Scan for the cell matching the given text and deliver its (x, y) coordinate at center. 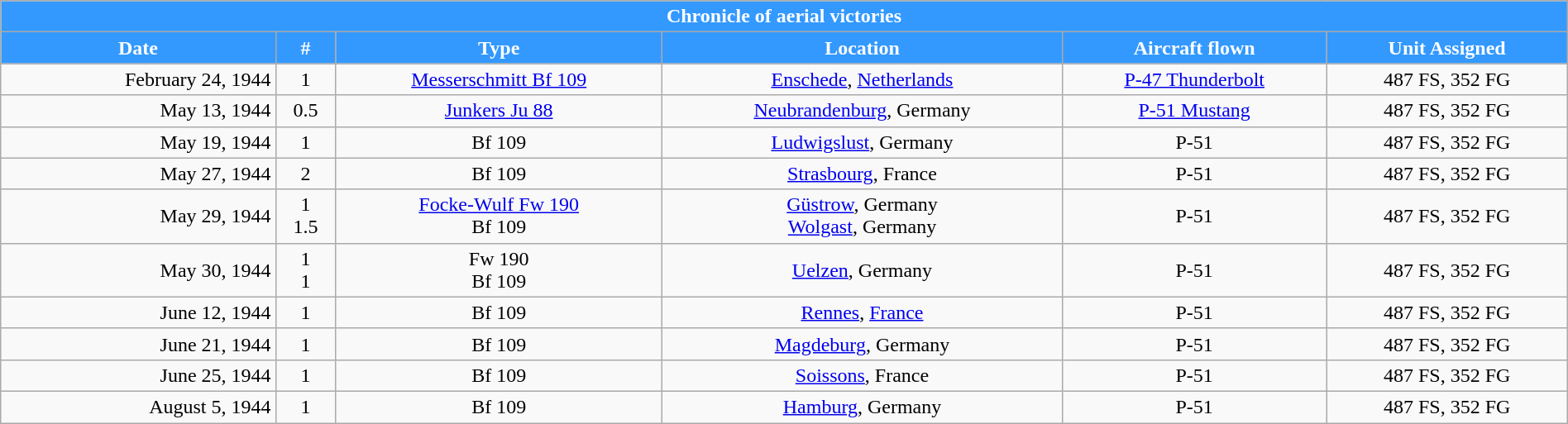
# (306, 48)
Strasbourg, France (863, 174)
Aircraft flown (1194, 48)
May 13, 1944 (138, 111)
June 25, 1944 (138, 375)
February 24, 1944 (138, 79)
Rennes, France (863, 312)
Güstrow, GermanyWolgast, Germany (863, 217)
Chronicle of aerial victories (784, 17)
May 27, 1944 (138, 174)
2 (306, 174)
Enschede, Netherlands (863, 79)
Unit Assigned (1447, 48)
Junkers Ju 88 (500, 111)
Soissons, France (863, 375)
May 19, 1944 (138, 142)
P-47 Thunderbolt (1194, 79)
May 30, 1944 (138, 269)
August 5, 1944 (138, 407)
Neubrandenburg, Germany (863, 111)
11.5 (306, 217)
Fw 190Bf 109 (500, 269)
0.5 (306, 111)
Ludwigslust, Germany (863, 142)
Location (863, 48)
June 12, 1944 (138, 312)
June 21, 1944 (138, 344)
P-51 Mustang (1194, 111)
Messerschmitt Bf 109 (500, 79)
Type (500, 48)
Magdeburg, Germany (863, 344)
May 29, 1944 (138, 217)
Uelzen, Germany (863, 269)
Hamburg, Germany (863, 407)
Focke-Wulf Fw 190Bf 109 (500, 217)
11 (306, 269)
Date (138, 48)
